Provide the [X, Y] coordinate of the cell's center where the given text is located.  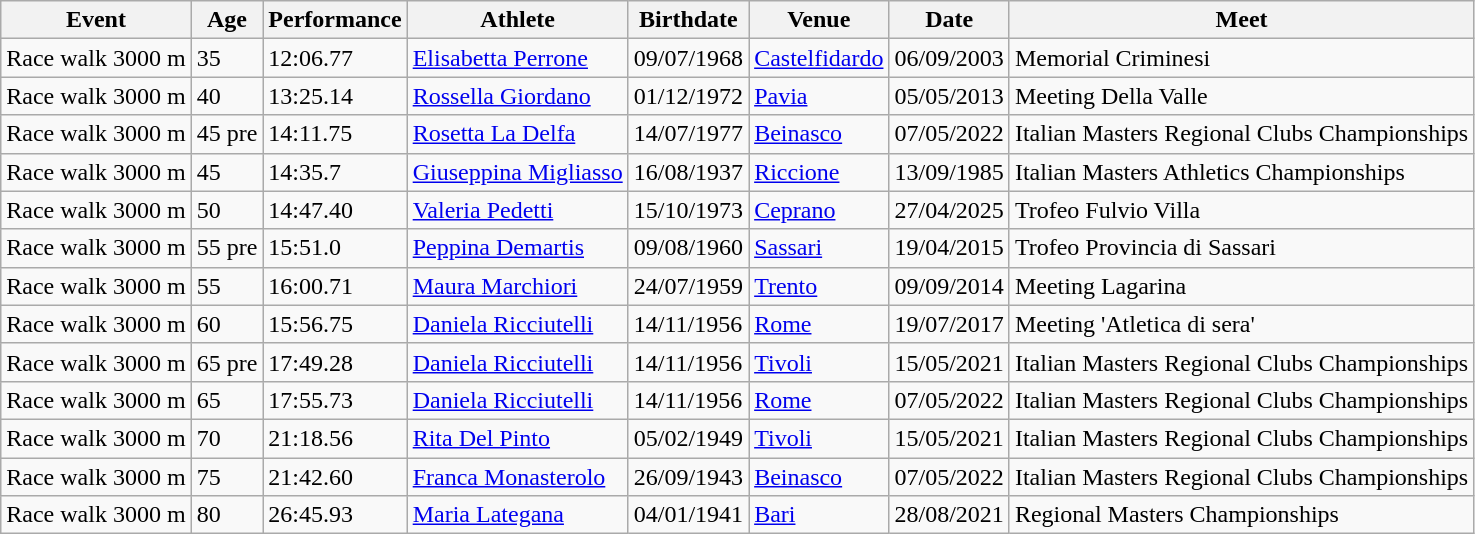
Age [227, 20]
Italian Masters Athletics Championships [1241, 172]
Rosetta La Delfa [518, 134]
45 pre [227, 134]
Regional Masters Championships [1241, 515]
19/07/2017 [949, 324]
55 [227, 286]
27/04/2025 [949, 210]
04/01/1941 [688, 515]
70 [227, 438]
Performance [335, 20]
Franca Monasterolo [518, 477]
09/07/1968 [688, 58]
Trofeo Fulvio Villa [1241, 210]
Event [96, 20]
Memorial Criminesi [1241, 58]
Sassari [819, 248]
14:47.40 [335, 210]
Elisabetta Perrone [518, 58]
Bari [819, 515]
65 pre [227, 362]
15:51.0 [335, 248]
15:56.75 [335, 324]
13/09/1985 [949, 172]
01/12/1972 [688, 96]
80 [227, 515]
Valeria Pedetti [518, 210]
Trofeo Provincia di Sassari [1241, 248]
21:18.56 [335, 438]
24/07/1959 [688, 286]
Birthdate [688, 20]
16/08/1937 [688, 172]
14:35.7 [335, 172]
Riccione [819, 172]
28/08/2021 [949, 515]
Meeting Della Valle [1241, 96]
Peppina Demartis [518, 248]
26:45.93 [335, 515]
75 [227, 477]
Rita Del Pinto [518, 438]
Ceprano [819, 210]
65 [227, 400]
Athlete [518, 20]
Date [949, 20]
15/10/1973 [688, 210]
19/04/2015 [949, 248]
Venue [819, 20]
55 pre [227, 248]
Meeting Lagarina [1241, 286]
26/09/1943 [688, 477]
Maura Marchiori [518, 286]
21:42.60 [335, 477]
14:11.75 [335, 134]
Trento [819, 286]
12:06.77 [335, 58]
Giuseppina Migliasso [518, 172]
60 [227, 324]
Pavia [819, 96]
17:55.73 [335, 400]
16:00.71 [335, 286]
Meeting 'Atletica di sera' [1241, 324]
35 [227, 58]
05/02/1949 [688, 438]
40 [227, 96]
06/09/2003 [949, 58]
17:49.28 [335, 362]
Castelfidardo [819, 58]
09/08/1960 [688, 248]
14/07/1977 [688, 134]
Maria Lategana [518, 515]
09/09/2014 [949, 286]
Meet [1241, 20]
Rossella Giordano [518, 96]
45 [227, 172]
13:25.14 [335, 96]
50 [227, 210]
05/05/2013 [949, 96]
